From the cell containing the given text, extract its center point as [X, Y] coordinate. 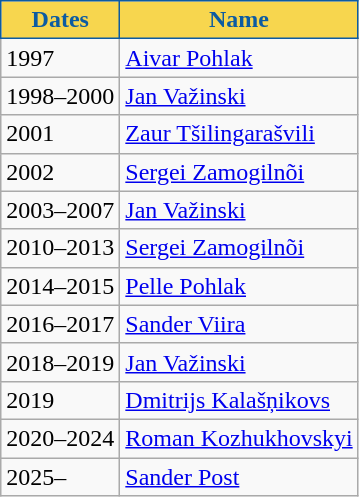
2003–2007 [60, 210]
Pelle Pohlak [239, 286]
2020–2024 [60, 438]
2016–2017 [60, 324]
Sander Viira [239, 324]
Aivar Pohlak [239, 58]
1998–2000 [60, 96]
Zaur Tšilingarašvili [239, 134]
2025– [60, 477]
2018–2019 [60, 362]
2014–2015 [60, 286]
1997 [60, 58]
Dmitrijs Kalašņikovs [239, 400]
2002 [60, 172]
2010–2013 [60, 248]
Roman Kozhukhovskyi [239, 438]
Dates [60, 20]
2019 [60, 400]
Name [239, 20]
2001 [60, 134]
Sander Post [239, 477]
